Capture the cell that displays the provided text and extract its (x, y) central coordinate. 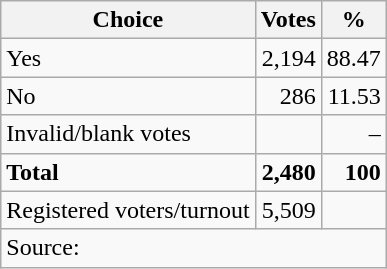
Invalid/blank votes (128, 134)
2,480 (288, 172)
5,509 (288, 210)
2,194 (288, 58)
– (354, 134)
Registered voters/turnout (128, 210)
Source: (194, 248)
No (128, 96)
88.47 (354, 58)
Choice (128, 20)
Yes (128, 58)
Votes (288, 20)
100 (354, 172)
286 (288, 96)
Total (128, 172)
11.53 (354, 96)
% (354, 20)
